Provide the (x, y) coordinate of the cell's center where the given text is located.  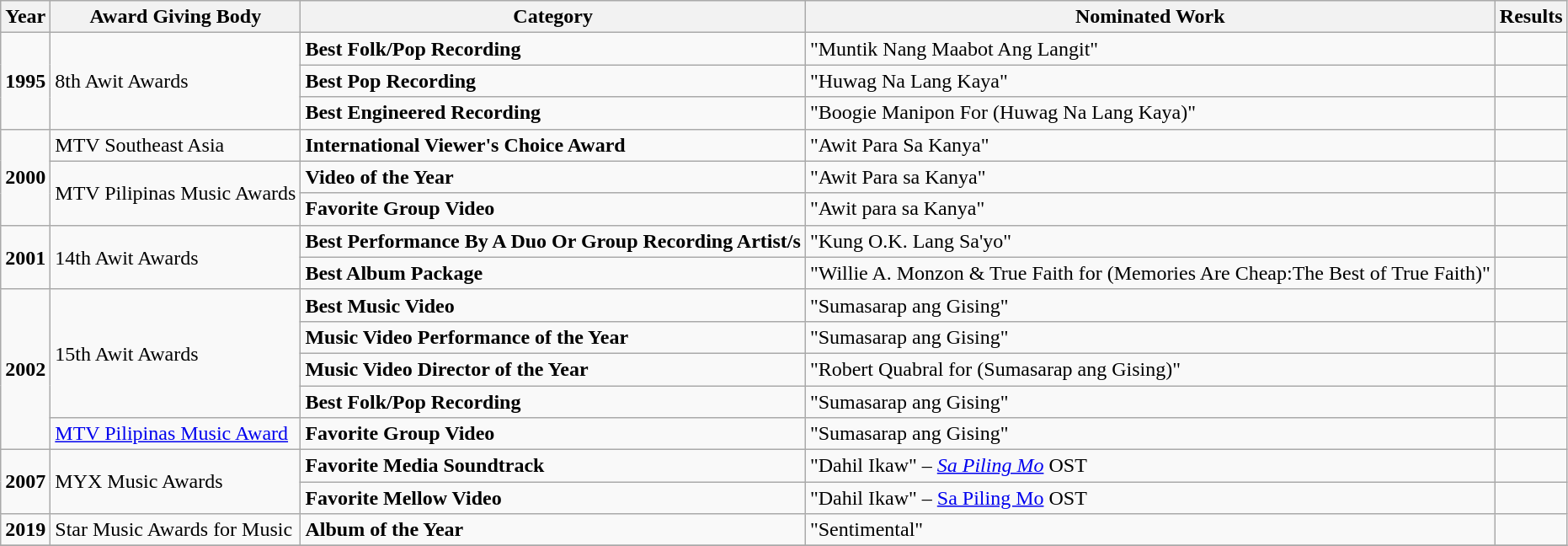
2019 (25, 530)
Best Album Package (552, 273)
Favorite Mellow Video (552, 498)
Star Music Awards for Music (175, 530)
2001 (25, 257)
Results (1531, 17)
Favorite Media Soundtrack (552, 466)
2000 (25, 177)
"Willie A. Monzon & True Faith for (Memories Are Cheap:The Best of True Faith)" (1150, 273)
"Sentimental" (1150, 530)
Music Video Director of the Year (552, 369)
Best Pop Recording (552, 81)
Best Engineered Recording (552, 113)
"Awit para sa Kanya" (1150, 209)
Category (552, 17)
Best Performance By A Duo Or Group Recording Artist/s (552, 241)
MTV Pilipinas Music Award (175, 434)
"Kung O.K. Lang Sa'yo" (1150, 241)
MTV Pilipinas Music Awards (175, 193)
"Robert Quabral for (Sumasarap ang Gising)" (1150, 369)
8th Awit Awards (175, 81)
"Boogie Manipon For (Huwag Na Lang Kaya)" (1150, 113)
2002 (25, 369)
Best Music Video (552, 305)
Award Giving Body (175, 17)
Nominated Work (1150, 17)
Album of the Year (552, 530)
1995 (25, 81)
Video of the Year (552, 177)
"Awit Para Sa Kanya" (1150, 145)
International Viewer's Choice Award (552, 145)
"Awit Para sa Kanya" (1150, 177)
2007 (25, 482)
15th Awit Awards (175, 353)
"Huwag Na Lang Kaya" (1150, 81)
Music Video Performance of the Year (552, 337)
Year (25, 17)
MTV Southeast Asia (175, 145)
14th Awit Awards (175, 257)
MYX Music Awards (175, 482)
"Muntik Nang Maabot Ang Langit" (1150, 49)
